Pinpoint the cell where the given text exists, returning its (X, Y) midpoint coordinate. 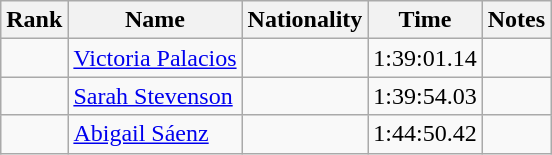
Notes (516, 20)
Rank (34, 20)
1:39:01.14 (425, 58)
Sarah Stevenson (155, 96)
1:44:50.42 (425, 134)
1:39:54.03 (425, 96)
Name (155, 20)
Victoria Palacios (155, 58)
Time (425, 20)
Abigail Sáenz (155, 134)
Nationality (305, 20)
